Return (X, Y) of the center of cell containing provided text 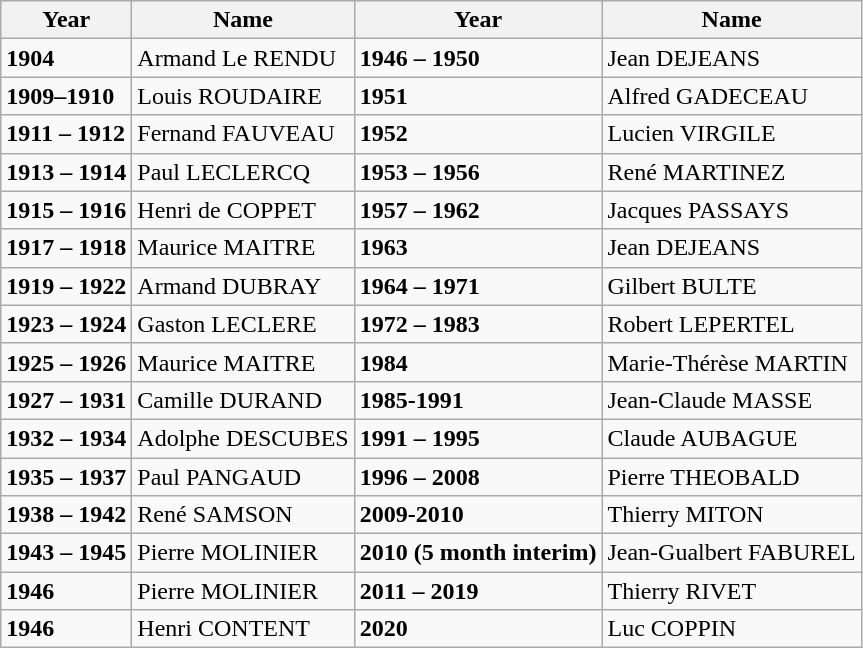
1952 (478, 134)
1964 – 1971 (478, 286)
2010 (5 month interim) (478, 553)
Adolphe DESCUBES (243, 438)
1927 – 1931 (66, 400)
Gaston LECLERE (243, 324)
Jean-Claude MASSE (732, 400)
1943 – 1945 (66, 553)
1957 – 1962 (478, 210)
1925 – 1926 (66, 362)
1972 – 1983 (478, 324)
Lucien VIRGILE (732, 134)
1953 – 1956 (478, 172)
Jacques PASSAYS (732, 210)
Fernand FAUVEAU (243, 134)
1991 – 1995 (478, 438)
1915 – 1916 (66, 210)
Pierre THEOBALD (732, 477)
2009-2010 (478, 515)
Armand DUBRAY (243, 286)
Camille DURAND (243, 400)
Armand Le RENDU (243, 58)
1913 – 1914 (66, 172)
2020 (478, 629)
Robert LEPERTEL (732, 324)
1919 – 1922 (66, 286)
1935 – 1937 (66, 477)
René SAMSON (243, 515)
1932 – 1934 (66, 438)
1923 – 1924 (66, 324)
Alfred GADECEAU (732, 96)
René MARTINEZ (732, 172)
1985-1991 (478, 400)
Henri CONTENT (243, 629)
Jean-Gualbert FABUREL (732, 553)
Marie-Thérèse MARTIN (732, 362)
1996 – 2008 (478, 477)
Luc COPPIN (732, 629)
Paul PANGAUD (243, 477)
Henri de COPPET (243, 210)
2011 – 2019 (478, 591)
Thierry MITON (732, 515)
1946 – 1950 (478, 58)
1938 – 1942 (66, 515)
1904 (66, 58)
1911 – 1912 (66, 134)
Paul LECLERCQ (243, 172)
Claude AUBAGUE (732, 438)
Thierry RIVET (732, 591)
1909–1910 (66, 96)
1963 (478, 248)
1917 – 1918 (66, 248)
Gilbert BULTE (732, 286)
1951 (478, 96)
Louis ROUDAIRE (243, 96)
1984 (478, 362)
